Return the [X, Y] coordinate for the center point of the cell that contains the specified text.  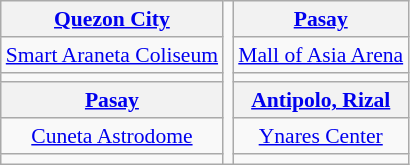
Mall of Asia Arena [320, 55]
Antipolo, Rizal [320, 101]
Ynares Center [320, 136]
Quezon City [112, 19]
Smart Araneta Coliseum [112, 55]
Cuneta Astrodome [112, 136]
